Pinpoint the cell where the given text exists, returning its (X, Y) midpoint coordinate. 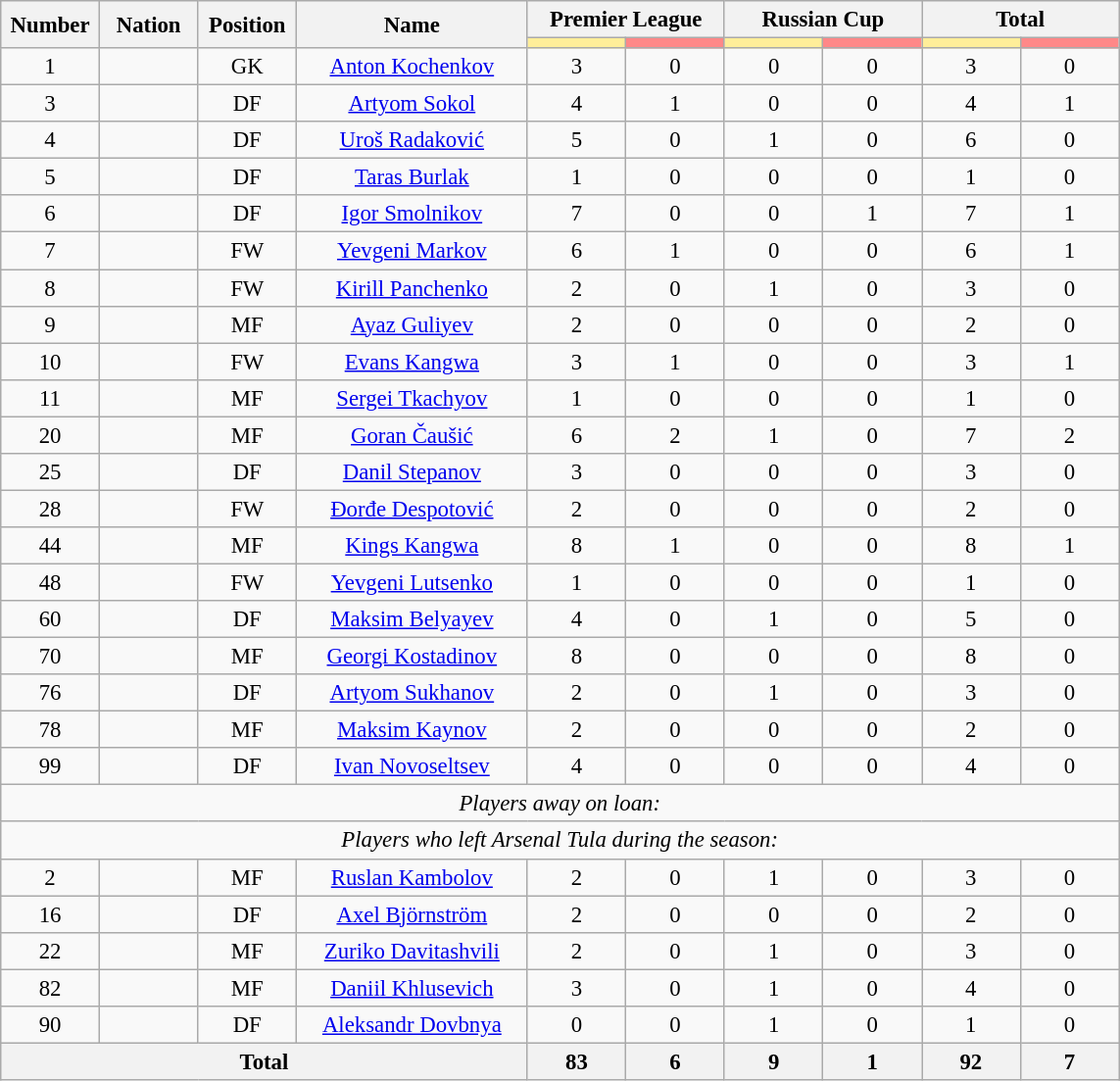
82 (51, 988)
99 (51, 766)
Georgi Kostadinov (413, 657)
Ruslan Kambolov (413, 877)
Goran Čaušić (413, 435)
10 (51, 362)
Yevgeni Markov (413, 251)
Maksim Kaynov (413, 730)
Artyom Sukhanov (413, 693)
Evans Kangwa (413, 362)
Igor Smolnikov (413, 215)
Players away on loan: (560, 804)
Artyom Sokol (413, 104)
28 (51, 509)
Taras Burlak (413, 177)
60 (51, 619)
Kirill Panchenko (413, 288)
Đorđe Despotović (413, 509)
22 (51, 951)
Daniil Khlusevich (413, 988)
Uroš Radaković (413, 140)
Number (51, 25)
Ayaz Guliyev (413, 324)
Maksim Belyayev (413, 619)
Players who left Arsenal Tula during the season: (560, 841)
90 (51, 1025)
Sergei Tkachyov (413, 398)
11 (51, 398)
48 (51, 582)
83 (576, 1061)
Yevgeni Lutsenko (413, 582)
76 (51, 693)
Ivan Novoseltsev (413, 766)
78 (51, 730)
44 (51, 546)
Anton Kochenkov (413, 67)
Premier League (625, 20)
25 (51, 472)
Axel Björnström (413, 914)
Russian Cup (823, 20)
20 (51, 435)
Danil Stepanov (413, 472)
16 (51, 914)
Nation (149, 25)
Name (413, 25)
Aleksandr Dovbnya (413, 1025)
Position (247, 25)
Zuriko Davitashvili (413, 951)
92 (970, 1061)
GK (247, 67)
Kings Kangwa (413, 546)
70 (51, 657)
